Scan for the cell matching the given text and deliver its [x, y] coordinate at center. 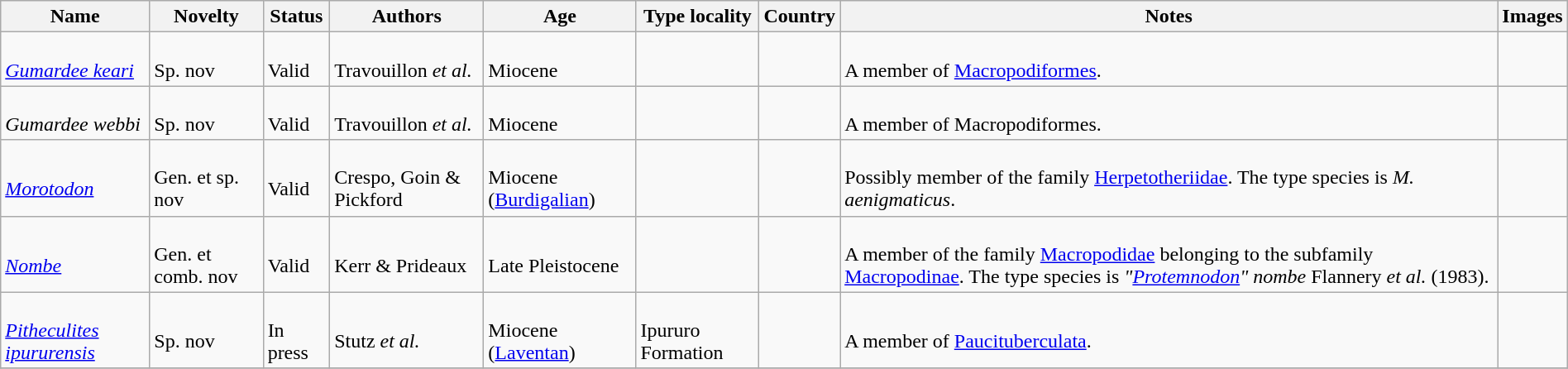
Possibly member of the family Herpetotheriidae. The type species is M. aenigmaticus. [1169, 178]
Gumardee webbi [75, 113]
Miocene (Laventan) [560, 330]
Gumardee keari [75, 60]
Nombe [75, 254]
Morotodon [75, 178]
Miocene (Burdigalian) [560, 178]
A member of Paucituberculata. [1169, 330]
Country [800, 17]
Late Pleistocene [560, 254]
A member of the family Macropodidae belonging to the subfamily Macropodinae. The type species is "Protemnodon" nombe Flannery et al. (1983). [1169, 254]
Status [296, 17]
Kerr & Prideaux [407, 254]
Notes [1169, 17]
Ipururo Formation [698, 330]
Authors [407, 17]
Images [1532, 17]
Type locality [698, 17]
Gen. et sp. nov [207, 178]
Pitheculites ipururensis [75, 330]
Name [75, 17]
Novelty [207, 17]
Gen. et comb. nov [207, 254]
In press [296, 330]
Stutz et al. [407, 330]
Age [560, 17]
Crespo, Goin & Pickford [407, 178]
